Capture the cell that displays the provided text and extract its [X, Y] central coordinate. 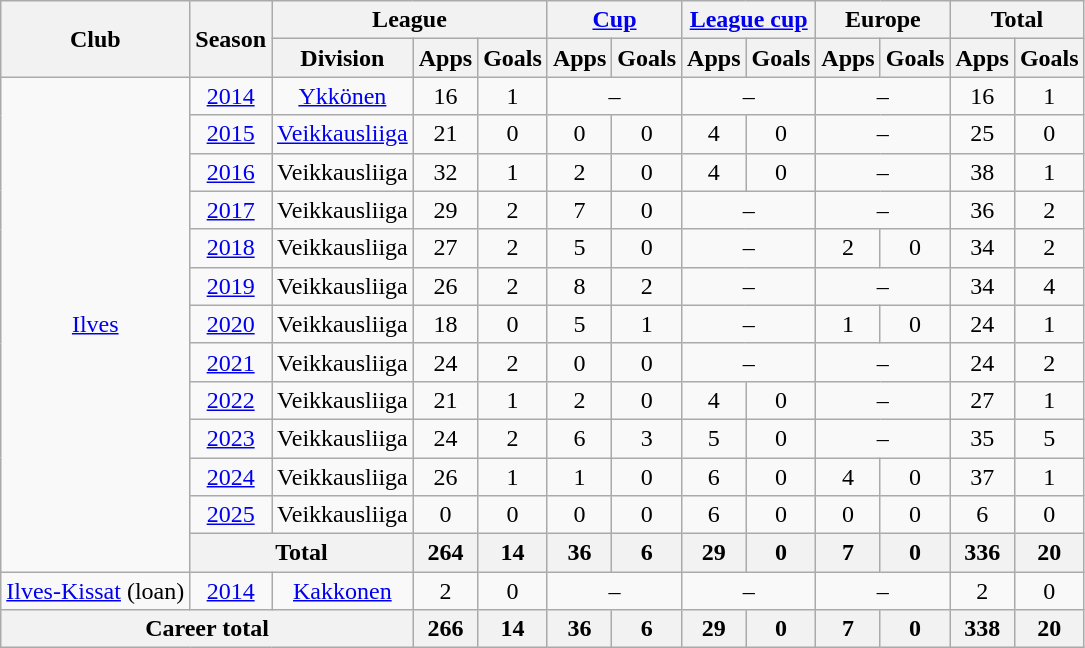
8 [579, 286]
2024 [231, 477]
266 [445, 629]
2020 [231, 324]
Ilves [96, 324]
32 [445, 172]
Europe [883, 20]
Ykkönen [343, 96]
338 [982, 629]
336 [982, 553]
38 [982, 172]
Cup [614, 20]
2017 [231, 210]
2023 [231, 438]
35 [982, 438]
Season [231, 39]
25 [982, 134]
Club [96, 39]
264 [445, 553]
2022 [231, 400]
League cup [749, 20]
2019 [231, 286]
2025 [231, 515]
Kakkonen [343, 591]
18 [445, 324]
2018 [231, 248]
37 [982, 477]
2016 [231, 172]
League [410, 20]
2021 [231, 362]
Ilves-Kissat (loan) [96, 591]
Division [343, 58]
Career total [207, 629]
2015 [231, 134]
3 [647, 438]
